Extract the [X, Y] coordinate from the center of the cell holding the provided text.  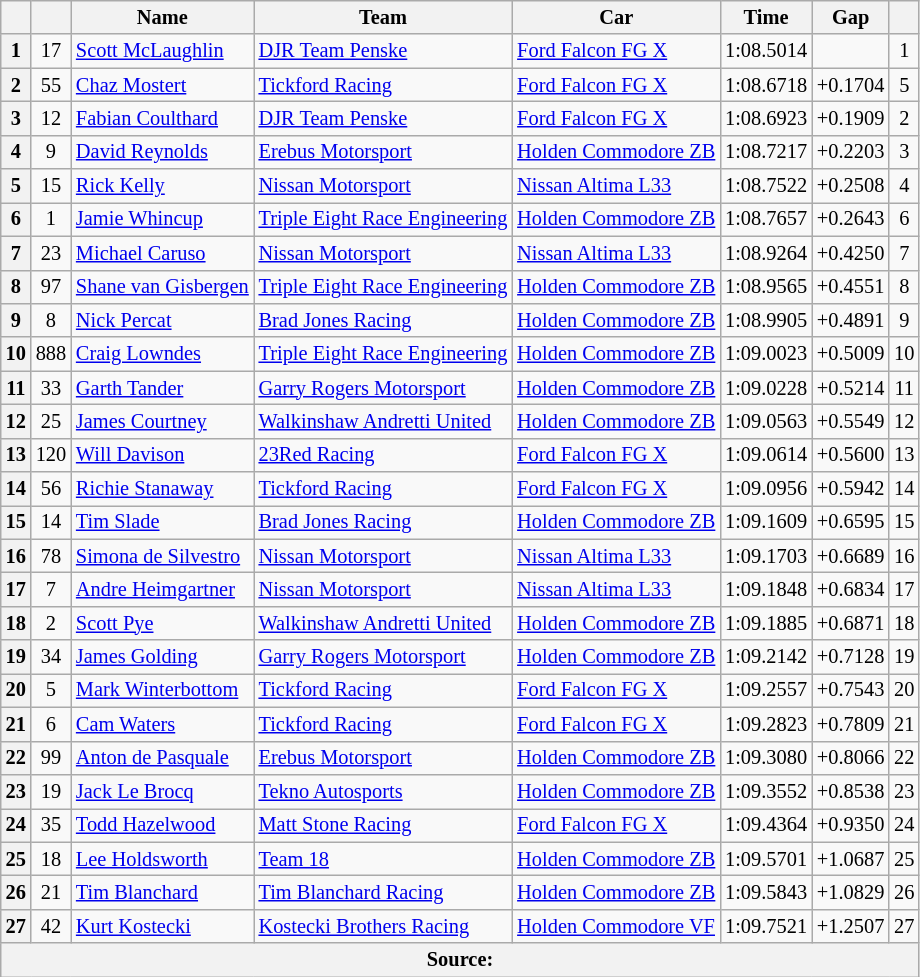
Shane van Gisbergen [162, 287]
1:09.0023 [766, 354]
Jamie Whincup [162, 219]
78 [51, 556]
Cam Waters [162, 724]
+0.9350 [850, 825]
+0.8538 [850, 791]
1:09.0956 [766, 489]
+1.0829 [850, 892]
1:09.0614 [766, 455]
Rick Kelly [162, 186]
Will Davison [162, 455]
1:08.9264 [766, 253]
+0.7543 [850, 690]
+0.7809 [850, 724]
120 [51, 455]
1:09.1703 [766, 556]
Kostecki Brothers Racing [384, 926]
Tekno Autosports [384, 791]
1:08.7657 [766, 219]
34 [51, 657]
1:09.3080 [766, 758]
55 [51, 85]
+0.1909 [850, 118]
1:08.6718 [766, 85]
+0.7128 [850, 657]
Michael Caruso [162, 253]
Kurt Kostecki [162, 926]
+1.2507 [850, 926]
35 [51, 825]
Tim Blanchard Racing [384, 892]
1:09.0228 [766, 388]
1:09.3552 [766, 791]
1:08.5014 [766, 51]
42 [51, 926]
+0.8066 [850, 758]
Todd Hazelwood [162, 825]
+0.6834 [850, 589]
888 [51, 354]
Lee Holdsworth [162, 859]
Gap [850, 17]
1:09.5843 [766, 892]
Garth Tander [162, 388]
James Golding [162, 657]
+0.2643 [850, 219]
+0.1704 [850, 85]
97 [51, 287]
Richie Stanaway [162, 489]
+0.2203 [850, 152]
Holden Commodore VF [616, 926]
Team 18 [384, 859]
23Red Racing [384, 455]
+0.6595 [850, 522]
1:09.1885 [766, 623]
Time [766, 17]
+0.5214 [850, 388]
1:08.9565 [766, 287]
+0.5942 [850, 489]
1:09.4364 [766, 825]
+0.4551 [850, 287]
James Courtney [162, 421]
Tim Slade [162, 522]
+1.0687 [850, 859]
Source: [460, 960]
+0.6689 [850, 556]
Fabian Coulthard [162, 118]
33 [51, 388]
Chaz Mostert [162, 85]
Scott McLaughlin [162, 51]
+0.4250 [850, 253]
Mark Winterbottom [162, 690]
1:09.0563 [766, 421]
1:08.6923 [766, 118]
1:08.7217 [766, 152]
1:09.1848 [766, 589]
56 [51, 489]
Scott Pye [162, 623]
Team [384, 17]
1:09.5701 [766, 859]
Name [162, 17]
Anton de Pasquale [162, 758]
Nick Percat [162, 320]
99 [51, 758]
Tim Blanchard [162, 892]
+0.5549 [850, 421]
Simona de Silvestro [162, 556]
1:08.7522 [766, 186]
+0.4891 [850, 320]
Jack Le Brocq [162, 791]
Andre Heimgartner [162, 589]
Matt Stone Racing [384, 825]
+0.5600 [850, 455]
1:09.2557 [766, 690]
+0.6871 [850, 623]
1:09.1609 [766, 522]
1:09.7521 [766, 926]
1:08.9905 [766, 320]
Craig Lowndes [162, 354]
1:09.2823 [766, 724]
David Reynolds [162, 152]
1:09.2142 [766, 657]
+0.2508 [850, 186]
Car [616, 17]
+0.5009 [850, 354]
